Detect which cell encompasses the target text, then output its (x, y) center coordinate. 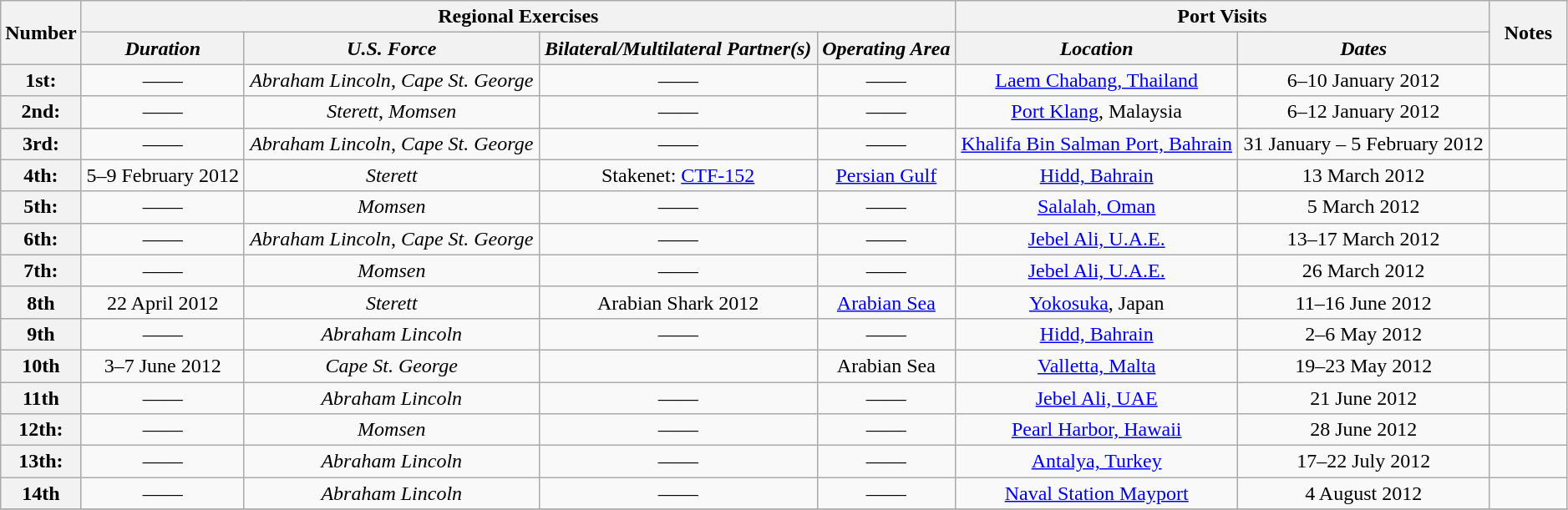
22 April 2012 (162, 302)
19–23 May 2012 (1363, 366)
Khalifa Bin Salman Port, Bahrain (1097, 144)
U.S. Force (391, 48)
9th (41, 334)
Antalya, Turkey (1097, 462)
13 March 2012 (1363, 175)
6–10 January 2012 (1363, 80)
3rd: (41, 144)
Persian Gulf (885, 175)
Location (1097, 48)
5–9 February 2012 (162, 175)
14th (41, 493)
Port Klang, Malaysia (1097, 112)
8th (41, 302)
Cape St. George (391, 366)
Notes (1529, 33)
12th: (41, 430)
Laem Chabang, Thailand (1097, 80)
5th: (41, 207)
5 March 2012 (1363, 207)
10th (41, 366)
Jebel Ali, UAE (1097, 398)
17–22 July 2012 (1363, 462)
6th: (41, 239)
31 January – 5 February 2012 (1363, 144)
Port Visits (1223, 17)
28 June 2012 (1363, 430)
13th: (41, 462)
13–17 March 2012 (1363, 239)
6–12 January 2012 (1363, 112)
Stakenet: CTF-152 (678, 175)
21 June 2012 (1363, 398)
11th (41, 398)
Pearl Harbor, Hawaii (1097, 430)
Salalah, Oman (1097, 207)
Yokosuka, Japan (1097, 302)
Bilateral/Multilateral Partner(s) (678, 48)
1st: (41, 80)
Arabian Shark 2012 (678, 302)
2–6 May 2012 (1363, 334)
3–7 June 2012 (162, 366)
Regional Exercises (518, 17)
Number (41, 33)
11–16 June 2012 (1363, 302)
Sterett, Momsen (391, 112)
Valletta, Malta (1097, 366)
Dates (1363, 48)
2nd: (41, 112)
26 March 2012 (1363, 270)
Naval Station Mayport (1097, 493)
4th: (41, 175)
Duration (162, 48)
7th: (41, 270)
4 August 2012 (1363, 493)
Operating Area (885, 48)
